Determine the [X, Y] coordinate at the center of the cell enclosing the given text.  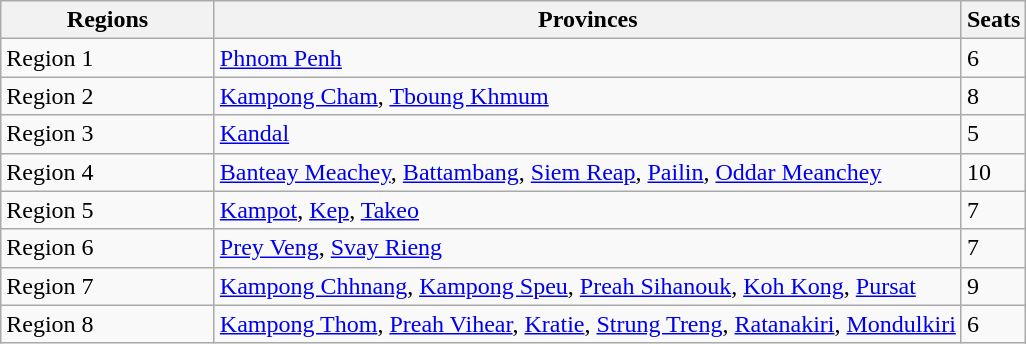
Region 2 [108, 96]
Kampong Thom, Preah Vihear, Kratie, Strung Treng, Ratanakiri, Mondulkiri [588, 324]
Kampong Chhnang, Kampong Speu, Preah Sihanouk, Koh Kong, Pursat [588, 286]
Seats [993, 20]
Region 7 [108, 286]
10 [993, 172]
Region 4 [108, 172]
Kampong Cham, Tboung Khmum [588, 96]
Region 5 [108, 210]
Region 1 [108, 58]
8 [993, 96]
Banteay Meachey, Battambang, Siem Reap, Pailin, Oddar Meanchey [588, 172]
Region 8 [108, 324]
Kandal [588, 134]
Region 3 [108, 134]
9 [993, 286]
Prey Veng, Svay Rieng [588, 248]
Kampot, Kep, Takeo [588, 210]
Regions [108, 20]
Region 6 [108, 248]
5 [993, 134]
Phnom Penh [588, 58]
Provinces [588, 20]
